Pinpoint the cell where the given text exists, returning its [X, Y] midpoint coordinate. 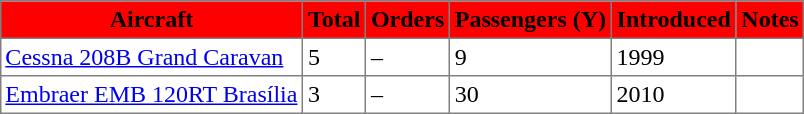
Total [334, 20]
Embraer EMB 120RT Brasília [152, 95]
Aircraft [152, 20]
Passengers (Y) [530, 20]
Notes [770, 20]
1999 [674, 57]
2010 [674, 95]
Cessna 208B Grand Caravan [152, 57]
Orders [408, 20]
30 [530, 95]
9 [530, 57]
Introduced [674, 20]
5 [334, 57]
3 [334, 95]
